Return [x, y] of the center of cell containing provided text 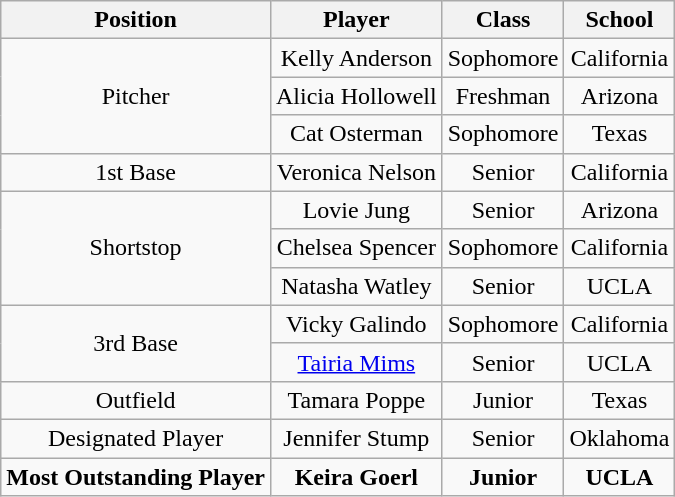
Alicia Hollowell [356, 96]
Outfield [136, 400]
Shortstop [136, 248]
Position [136, 20]
Designated Player [136, 438]
Tairia Mims [356, 362]
Keira Goerl [356, 477]
Cat Osterman [356, 134]
Oklahoma [620, 438]
Kelly Anderson [356, 58]
School [620, 20]
Player [356, 20]
1st Base [136, 172]
Jennifer Stump [356, 438]
Chelsea Spencer [356, 248]
Lovie Jung [356, 210]
Freshman [503, 96]
3rd Base [136, 343]
Natasha Watley [356, 286]
Vicky Galindo [356, 324]
Pitcher [136, 96]
Tamara Poppe [356, 400]
Veronica Nelson [356, 172]
Most Outstanding Player [136, 477]
Class [503, 20]
